Extract the (X, Y) coordinate from the center of the cell holding the provided text.  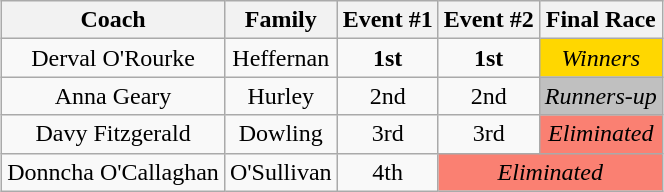
Runners-up (600, 96)
Family (280, 20)
Event #1 (388, 20)
Event #2 (488, 20)
Donncha O'Callaghan (114, 172)
Anna Geary (114, 96)
Hurley (280, 96)
4th (388, 172)
Heffernan (280, 58)
O'Sullivan (280, 172)
Winners (600, 58)
Derval O'Rourke (114, 58)
Coach (114, 20)
Davy Fitzgerald (114, 134)
Final Race (600, 20)
Dowling (280, 134)
